Extract the [x, y] coordinate from the center of the cell holding the provided text.  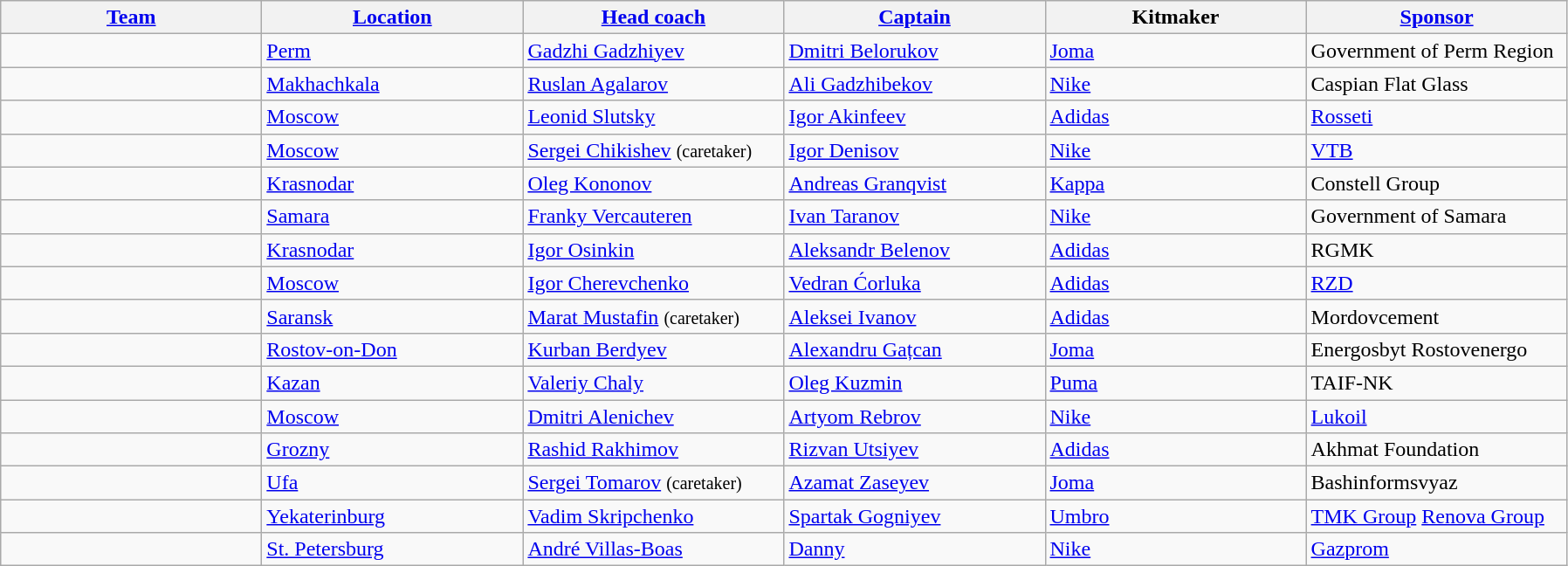
Kitmaker [1175, 17]
Oleg Kononov [653, 183]
Samara [393, 217]
Spartak Gogniyev [915, 516]
Lukoil [1437, 417]
Vedran Ćorluka [915, 283]
St. Petersburg [393, 549]
Energosbyt Rostovenergo [1437, 349]
Danny [915, 549]
Kurban Berdyev [653, 349]
Artyom Rebrov [915, 417]
Umbro [1175, 516]
Rosseti [1437, 117]
Franky Vercauteren [653, 217]
Valeriy Chaly [653, 383]
Ivan Taranov [915, 217]
Head coach [653, 17]
Dmitri Belorukov [915, 51]
Kappa [1175, 183]
Sergei Chikishev (caretaker) [653, 150]
Azamat Zaseyev [915, 483]
Aleksandr Belenov [915, 250]
Government of Perm Region [1437, 51]
Dmitri Alenichev [653, 417]
Makhachkala [393, 84]
TAIF-NK [1437, 383]
Constell Group [1437, 183]
Yekaterinburg [393, 516]
Location [393, 17]
Gadzhi Gadzhiyev [653, 51]
Rashid Rakhimov [653, 450]
VTB [1437, 150]
Igor Denisov [915, 150]
Team [131, 17]
Igor Cherevchenko [653, 283]
Ruslan Agalarov [653, 84]
Bashinformsvyaz [1437, 483]
Sponsor [1437, 17]
Puma [1175, 383]
RGMK [1437, 250]
Igor Osinkin [653, 250]
Captain [915, 17]
Igor Akinfeev [915, 117]
Grozny [393, 450]
Perm [393, 51]
Kazan [393, 383]
Leonid Slutsky [653, 117]
Aleksei Ivanov [915, 316]
Alexandru Gațcan [915, 349]
Ali Gadzhibekov [915, 84]
Vadim Skripchenko [653, 516]
Gazprom [1437, 549]
TMK Group Renova Group [1437, 516]
Marat Mustafin (caretaker) [653, 316]
RZD [1437, 283]
Akhmat Foundation [1437, 450]
Andreas Granqvist [915, 183]
André Villas-Boas [653, 549]
Caspian Flat Glass [1437, 84]
Ufa [393, 483]
Saransk [393, 316]
Government of Samara [1437, 217]
Sergei Tomarov (caretaker) [653, 483]
Rostov-on-Don [393, 349]
Mordovcement [1437, 316]
Rizvan Utsiyev [915, 450]
Oleg Kuzmin [915, 383]
